Return (x, y) of the center of cell containing provided text 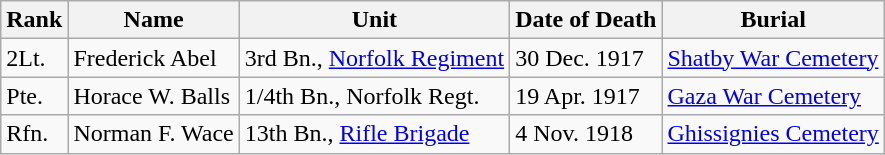
3rd Bn., Norfolk Regiment (374, 58)
Rfn. (34, 134)
1/4th Bn., Norfolk Regt. (374, 96)
Shatby War Cemetery (773, 58)
4 Nov. 1918 (586, 134)
Norman F. Wace (154, 134)
Rank (34, 20)
Unit (374, 20)
Frederick Abel (154, 58)
Name (154, 20)
Pte. (34, 96)
Date of Death (586, 20)
2Lt. (34, 58)
Gaza War Cemetery (773, 96)
Ghissignies Cemetery (773, 134)
30 Dec. 1917 (586, 58)
Horace W. Balls (154, 96)
13th Bn., Rifle Brigade (374, 134)
Burial (773, 20)
19 Apr. 1917 (586, 96)
